Return the (x, y) coordinate for the center point of the cell that contains the specified text.  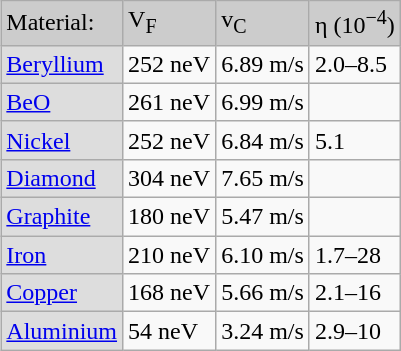
6.10 m/s (263, 255)
6.99 m/s (263, 102)
54 neV (170, 331)
168 neV (170, 293)
2.0–8.5 (354, 64)
210 neV (170, 255)
2.9–10 (354, 331)
Graphite (62, 217)
Copper (62, 293)
Nickel (62, 140)
1.7–28 (354, 255)
vC (263, 24)
261 neV (170, 102)
2.1–16 (354, 293)
5.1 (354, 140)
BeO (62, 102)
Iron (62, 255)
Material: (62, 24)
Beryllium (62, 64)
5.47 m/s (263, 217)
5.66 m/s (263, 293)
η (10−4) (354, 24)
180 neV (170, 217)
3.24 m/s (263, 331)
Aluminium (62, 331)
304 neV (170, 178)
6.89 m/s (263, 64)
VF (170, 24)
7.65 m/s (263, 178)
6.84 m/s (263, 140)
Diamond (62, 178)
